Find where the given text appears and provide that cell's center as [X, Y] coordinate. 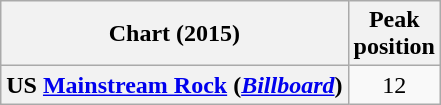
Peakposition [394, 34]
12 [394, 85]
US Mainstream Rock (Billboard) [174, 85]
Chart (2015) [174, 34]
